Return (x, y) of the center of cell containing provided text 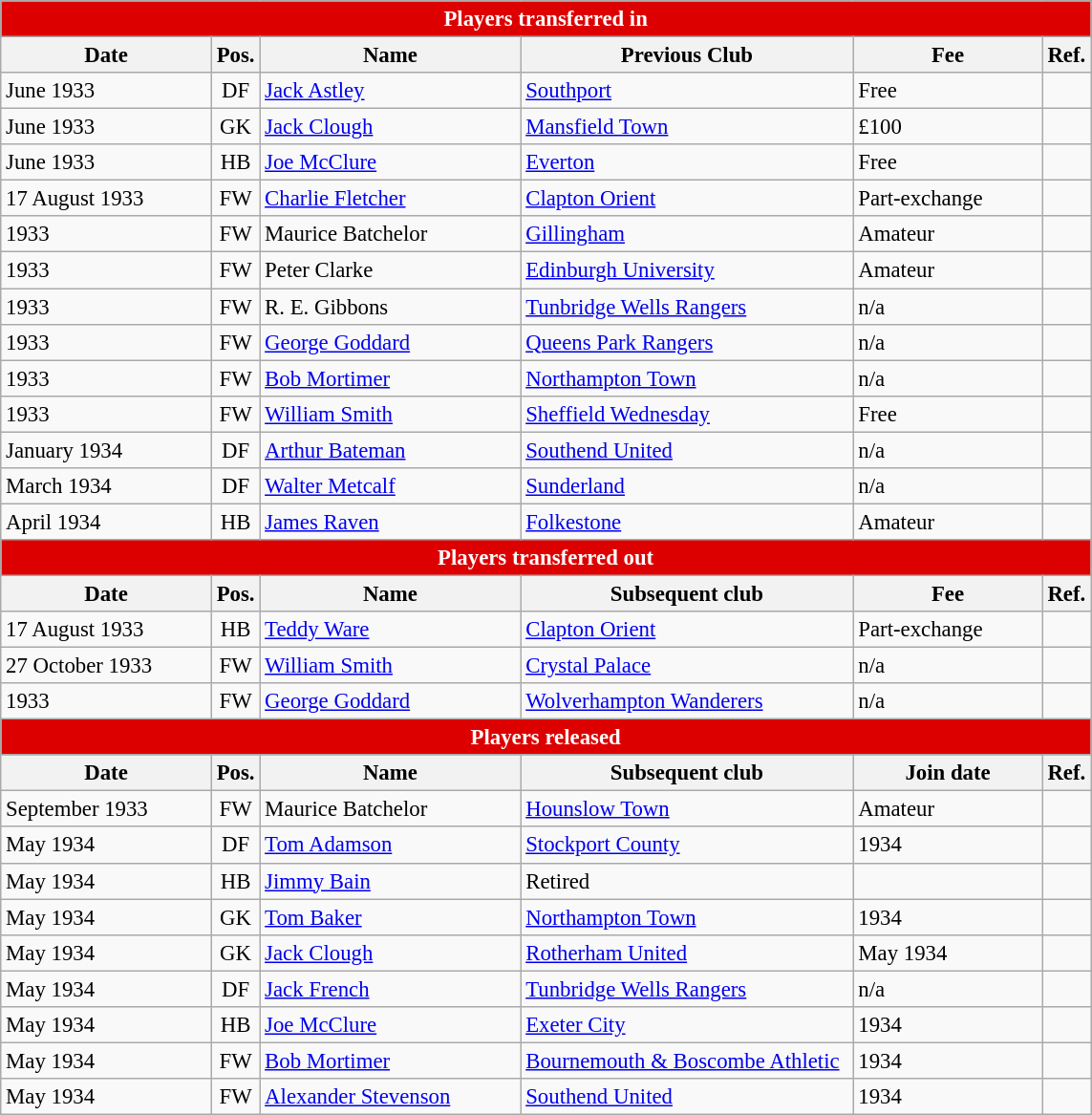
Hounslow Town (687, 809)
James Raven (390, 522)
April 1934 (107, 522)
Players released (546, 738)
Previous Club (687, 55)
Tom Baker (390, 917)
27 October 1933 (107, 666)
September 1933 (107, 809)
Players transferred in (546, 19)
Stockport County (687, 846)
Jack Astley (390, 91)
Peter Clarke (390, 270)
Exeter City (687, 1025)
January 1934 (107, 450)
March 1934 (107, 486)
Southport (687, 91)
Charlie Fletcher (390, 199)
Queens Park Rangers (687, 342)
Sheffield Wednesday (687, 414)
Rotherham United (687, 953)
Edinburgh University (687, 270)
R. E. Gibbons (390, 307)
Jimmy Bain (390, 881)
Players transferred out (546, 558)
Crystal Palace (687, 666)
Teddy Ware (390, 630)
Everton (687, 162)
Mansfield Town (687, 127)
Alexander Stevenson (390, 1097)
Folkestone (687, 522)
Bournemouth & Boscombe Athletic (687, 1061)
Wolverhampton Wanderers (687, 701)
Arthur Bateman (390, 450)
£100 (948, 127)
Join date (948, 773)
Sunderland (687, 486)
Walter Metcalf (390, 486)
Gillingham (687, 234)
Retired (687, 881)
Tom Adamson (390, 846)
Jack French (390, 989)
